Search for the cell housing the specified text and yield its (X, Y) center coordinate. 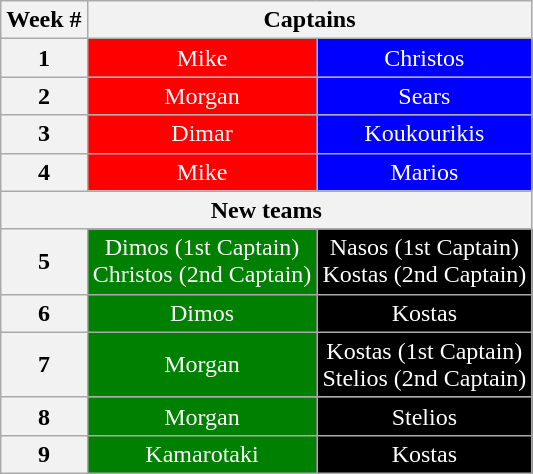
Nasos (1st Captain) Kostas (2nd Captain) (424, 262)
7 (44, 364)
3 (44, 134)
2 (44, 96)
Koukourikis (424, 134)
Week # (44, 20)
Kostas (1st Captain) Stelios (2nd Captain) (424, 364)
9 (44, 454)
1 (44, 58)
Sears (424, 96)
4 (44, 172)
5 (44, 262)
Dimar (202, 134)
Captains (310, 20)
Dimos (1st Captain) Christos (2nd Captain) (202, 262)
Kamarotaki (202, 454)
Dimos (202, 313)
Stelios (424, 416)
New teams (266, 210)
6 (44, 313)
8 (44, 416)
Christos (424, 58)
Marios (424, 172)
